Search for the cell housing the specified text and yield its [x, y] center coordinate. 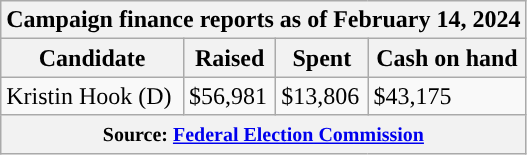
Kristin Hook (D) [92, 96]
Raised [229, 58]
Campaign finance reports as of February 14, 2024 [264, 20]
Spent [322, 58]
Candidate [92, 58]
$43,175 [447, 96]
Source: Federal Election Commission [264, 134]
Cash on hand [447, 58]
$13,806 [322, 96]
$56,981 [229, 96]
